Locate the cell with the specified text and output its (X, Y) center coordinate. 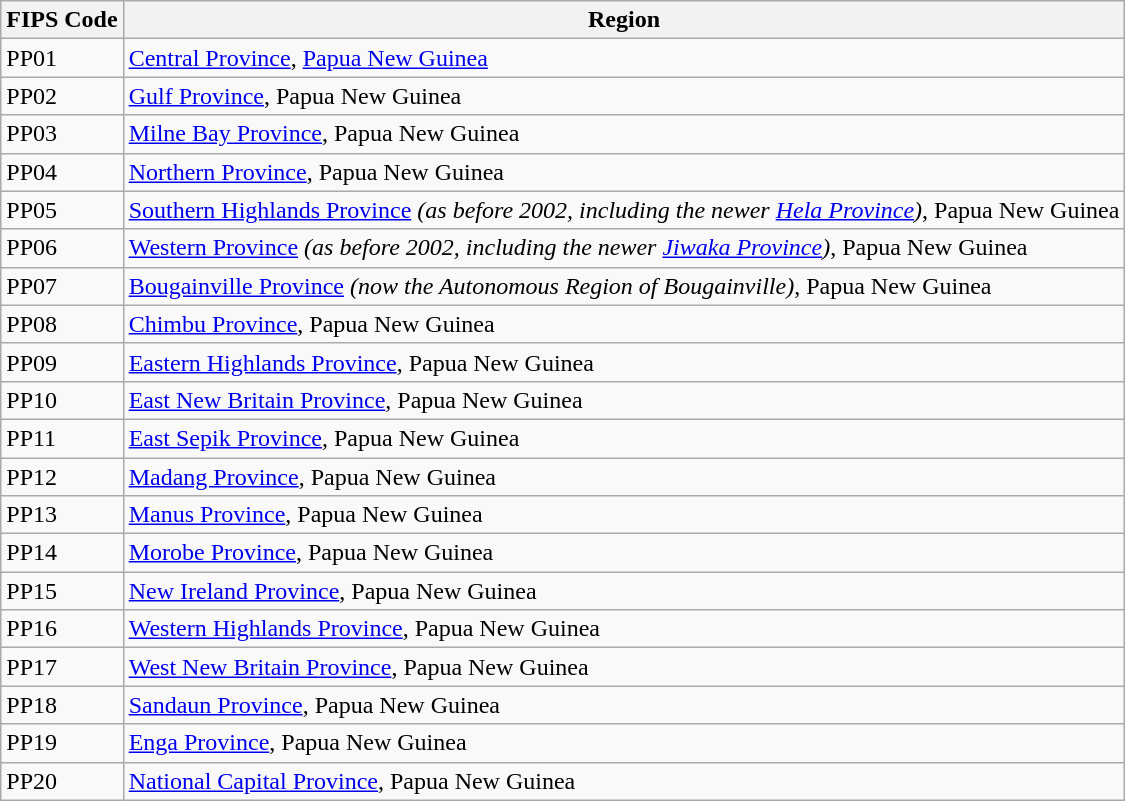
Region (624, 20)
PP11 (62, 438)
PP07 (62, 286)
East New Britain Province, Papua New Guinea (624, 400)
PP15 (62, 591)
Milne Bay Province, Papua New Guinea (624, 134)
Enga Province, Papua New Guinea (624, 743)
PP10 (62, 400)
Sandaun Province, Papua New Guinea (624, 705)
Northern Province, Papua New Guinea (624, 172)
Gulf Province, Papua New Guinea (624, 96)
West New Britain Province, Papua New Guinea (624, 667)
FIPS Code (62, 20)
PP02 (62, 96)
PP19 (62, 743)
PP08 (62, 324)
PP20 (62, 781)
Chimbu Province, Papua New Guinea (624, 324)
PP04 (62, 172)
East Sepik Province, Papua New Guinea (624, 438)
PP14 (62, 553)
Madang Province, Papua New Guinea (624, 477)
PP18 (62, 705)
PP09 (62, 362)
Bougainville Province (now the Autonomous Region of Bougainville), Papua New Guinea (624, 286)
PP16 (62, 629)
PP06 (62, 248)
PP17 (62, 667)
New Ireland Province, Papua New Guinea (624, 591)
Morobe Province, Papua New Guinea (624, 553)
Manus Province, Papua New Guinea (624, 515)
Southern Highlands Province (as before 2002, including the newer Hela Province), Papua New Guinea (624, 210)
Central Province, Papua New Guinea (624, 58)
PP03 (62, 134)
PP05 (62, 210)
PP13 (62, 515)
Eastern Highlands Province, Papua New Guinea (624, 362)
PP01 (62, 58)
Western Province (as before 2002, including the newer Jiwaka Province), Papua New Guinea (624, 248)
Western Highlands Province, Papua New Guinea (624, 629)
PP12 (62, 477)
National Capital Province, Papua New Guinea (624, 781)
